Identify which cell holds the provided text, then report its (x, y) central coordinate. 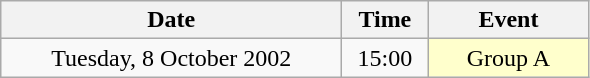
Date (172, 20)
Event (508, 20)
Tuesday, 8 October 2002 (172, 58)
15:00 (385, 58)
Time (385, 20)
Group A (508, 58)
